Detect which cell encompasses the target text, then output its [X, Y] center coordinate. 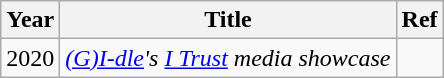
Year [30, 20]
Ref [420, 20]
Title [228, 20]
(G)I-dle's I Trust media showcase [228, 58]
2020 [30, 58]
